Return [x, y] of the center of cell containing provided text 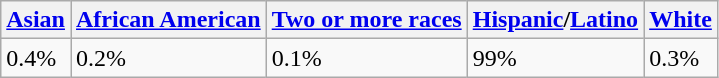
99% [555, 58]
0.3% [681, 58]
Hispanic/Latino [555, 20]
0.1% [366, 58]
0.4% [36, 58]
0.2% [168, 58]
African American [168, 20]
White [681, 20]
Two or more races [366, 20]
Asian [36, 20]
